Pinpoint the cell where the given text exists, returning its (x, y) midpoint coordinate. 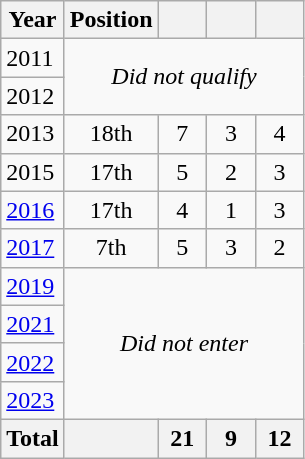
2019 (33, 286)
1 (232, 210)
2016 (33, 210)
7th (111, 248)
2015 (33, 172)
Did not enter (184, 343)
2011 (33, 58)
12 (280, 438)
Total (33, 438)
2022 (33, 362)
2021 (33, 324)
2017 (33, 248)
Did not qualify (184, 77)
2023 (33, 400)
9 (232, 438)
21 (182, 438)
Year (33, 20)
7 (182, 134)
2012 (33, 96)
18th (111, 134)
2013 (33, 134)
Position (111, 20)
